Provide the [x, y] coordinate of the cell's center where the given text is located.  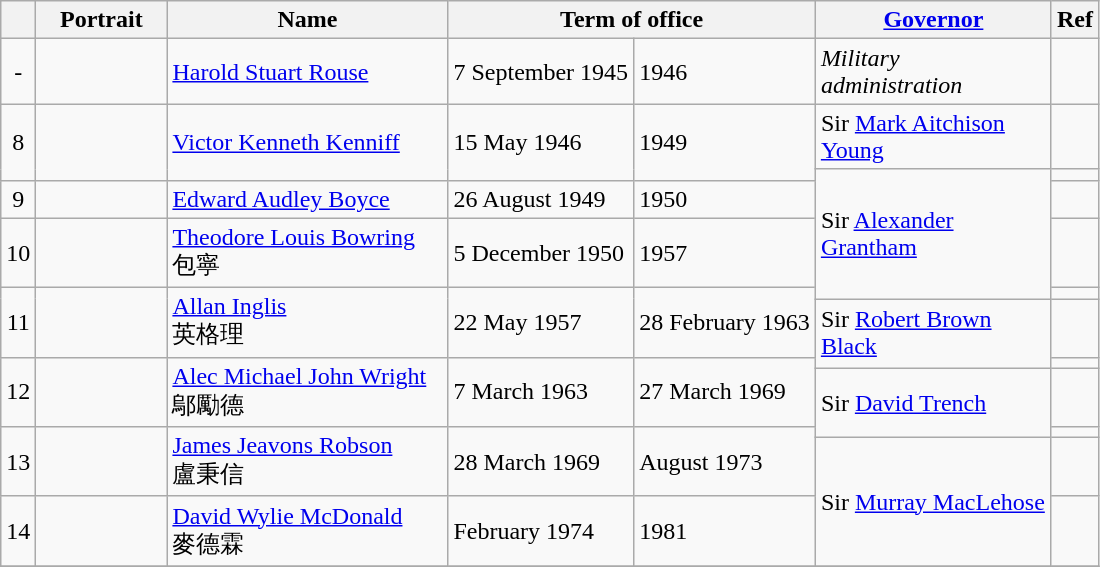
1981 [725, 531]
Alec Michael John Wright鄔勵德 [308, 392]
James Jeavons Robson盧秉信 [308, 462]
7 March 1963 [541, 392]
Sir David Trench [933, 403]
Term of office [632, 20]
13 [18, 462]
August 1973 [725, 462]
1946 [725, 72]
22 May 1957 [541, 323]
- [18, 72]
7 September 1945 [541, 72]
1949 [725, 142]
Name [308, 20]
Sir Mark Aitchison Young [933, 136]
26 August 1949 [541, 199]
Military administration [933, 72]
Sir Murray MacLehose [933, 502]
11 [18, 323]
Harold Stuart Rouse [308, 72]
Ref [1074, 20]
12 [18, 392]
28 February 1963 [725, 323]
28 March 1969 [541, 462]
Theodore Louis Bowring包寧 [308, 253]
10 [18, 253]
Sir Robert Brown Black [933, 334]
15 May 1946 [541, 142]
8 [18, 142]
27 March 1969 [725, 392]
5 December 1950 [541, 253]
9 [18, 199]
David Wylie McDonald麥德霖 [308, 531]
14 [18, 531]
Sir Alexander Grantham [933, 234]
Allan Inglis英格理 [308, 323]
Victor Kenneth Kenniff [308, 142]
1950 [725, 199]
Edward Audley Boyce [308, 199]
1957 [725, 253]
Portrait [102, 20]
February 1974 [541, 531]
Governor [933, 20]
